Return the [X, Y] coordinate for the center point of the cell that contains the specified text.  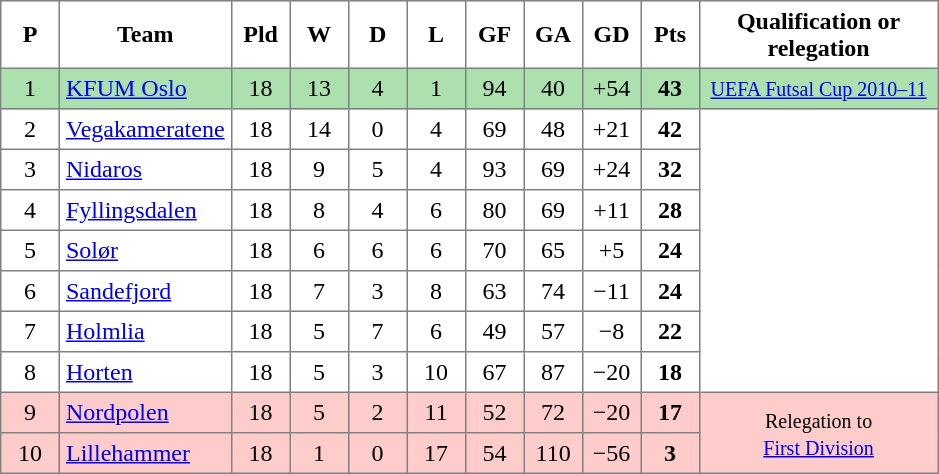
Horten [145, 372]
14 [319, 129]
40 [553, 88]
Sandefjord [145, 291]
93 [494, 169]
+5 [611, 250]
−11 [611, 291]
52 [494, 412]
Pts [670, 35]
13 [319, 88]
+11 [611, 210]
−8 [611, 331]
P [30, 35]
57 [553, 331]
GD [611, 35]
42 [670, 129]
Nidaros [145, 169]
GA [553, 35]
72 [553, 412]
28 [670, 210]
65 [553, 250]
UEFA Futsal Cup 2010–11 [818, 88]
80 [494, 210]
54 [494, 453]
Team [145, 35]
L [436, 35]
67 [494, 372]
+54 [611, 88]
22 [670, 331]
94 [494, 88]
87 [553, 372]
32 [670, 169]
Holmlia [145, 331]
D [377, 35]
Lillehammer [145, 453]
−56 [611, 453]
70 [494, 250]
Fyllingsdalen [145, 210]
GF [494, 35]
63 [494, 291]
Vegakameratene [145, 129]
Qualification or relegation [818, 35]
Relegation toFirst Division [818, 432]
74 [553, 291]
+24 [611, 169]
+21 [611, 129]
Solør [145, 250]
11 [436, 412]
Nordpolen [145, 412]
43 [670, 88]
Pld [260, 35]
W [319, 35]
48 [553, 129]
KFUM Oslo [145, 88]
110 [553, 453]
49 [494, 331]
